From the cell containing the given text, extract its center point as [x, y] coordinate. 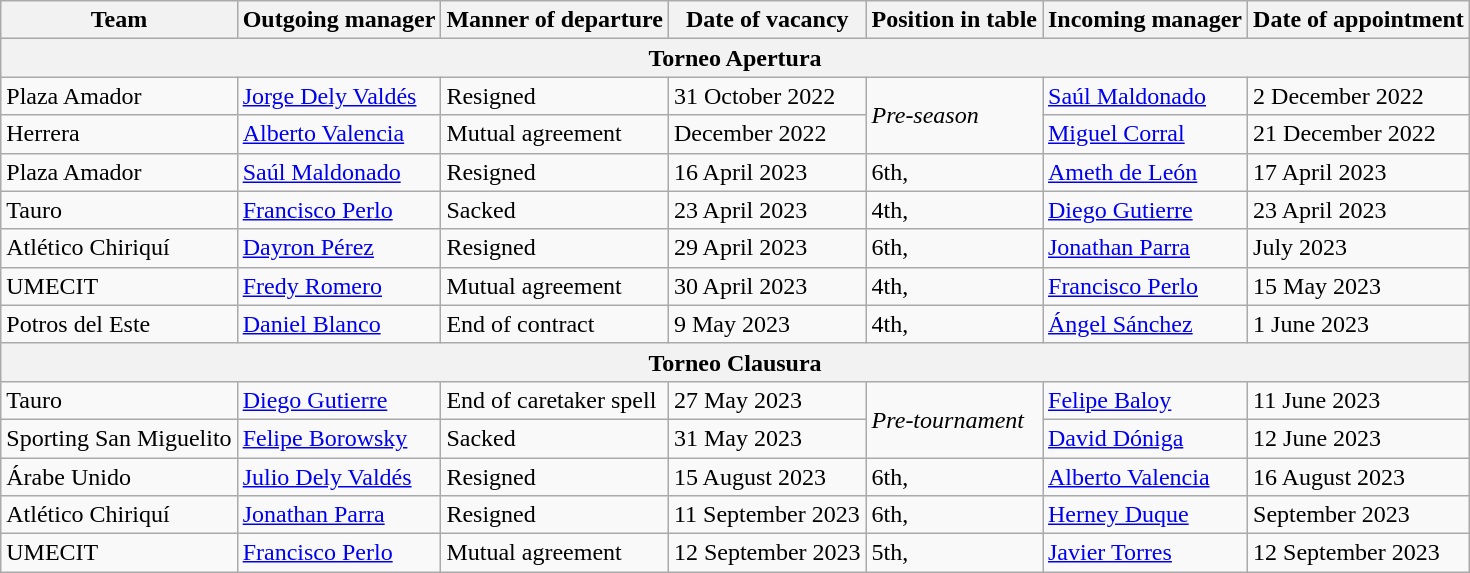
Torneo Clausura [736, 362]
Felipe Borowsky [339, 438]
Date of appointment [1359, 20]
Herney Duque [1144, 515]
1 June 2023 [1359, 324]
Outgoing manager [339, 20]
31 May 2023 [767, 438]
16 April 2023 [767, 172]
15 August 2023 [767, 477]
Javier Torres [1144, 553]
December 2022 [767, 134]
July 2023 [1359, 248]
27 May 2023 [767, 400]
9 May 2023 [767, 324]
Miguel Corral [1144, 134]
15 May 2023 [1359, 286]
Pre-season [954, 115]
Ameth de León [1144, 172]
David Dóniga [1144, 438]
12 June 2023 [1359, 438]
Manner of departure [554, 20]
Jorge Dely Valdés [339, 96]
5th, [954, 553]
17 April 2023 [1359, 172]
31 October 2022 [767, 96]
29 April 2023 [767, 248]
Team [119, 20]
2 December 2022 [1359, 96]
Position in table [954, 20]
Julio Dely Valdés [339, 477]
30 April 2023 [767, 286]
Pre-tournament [954, 419]
Incoming manager [1144, 20]
Herrera [119, 134]
16 August 2023 [1359, 477]
Dayron Pérez [339, 248]
Felipe Baloy [1144, 400]
11 September 2023 [767, 515]
Fredy Romero [339, 286]
21 December 2022 [1359, 134]
End of caretaker spell [554, 400]
End of contract [554, 324]
September 2023 [1359, 515]
Árabe Unido [119, 477]
Torneo Apertura [736, 58]
Ángel Sánchez [1144, 324]
Date of vacancy [767, 20]
Daniel Blanco [339, 324]
11 June 2023 [1359, 400]
Sporting San Miguelito [119, 438]
Potros del Este [119, 324]
